Find where the given text appears and provide that cell's center as [X, Y] coordinate. 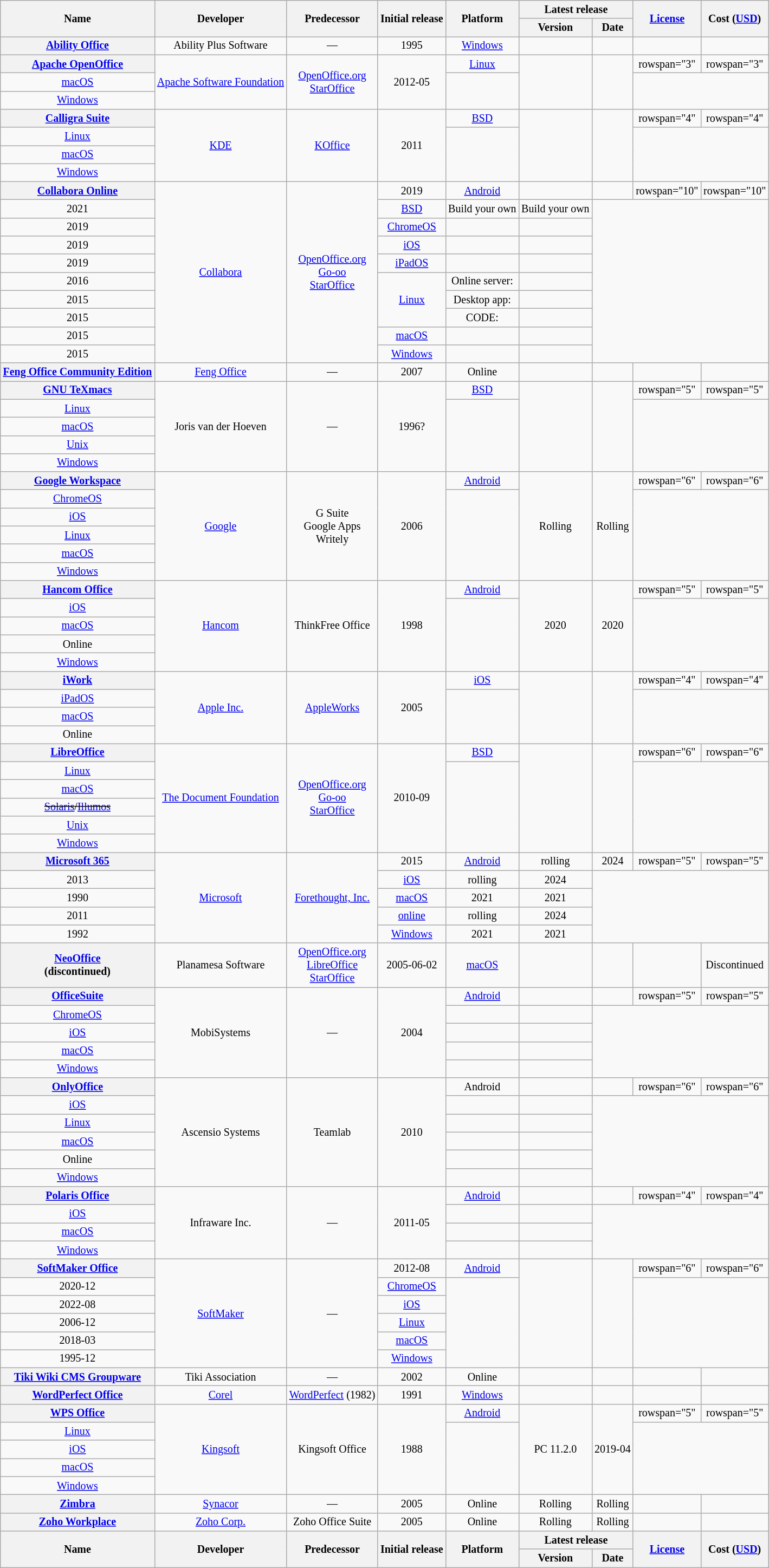
Feng Office [221, 372]
The Document Foundation [221, 798]
Microsoft 365 [77, 861]
Polaris Office [77, 1196]
Collabora [221, 273]
Tiki Wiki CMS Groupware [77, 1377]
Discontinued [735, 965]
SoftMaker Office [77, 1268]
2007 [412, 372]
1991 [412, 1395]
1998 [412, 626]
Planamesa Software [221, 965]
KOffice [332, 146]
OpenOffice.orgLibreOfficeStarOffice [332, 965]
Google Workspace [77, 481]
2002 [412, 1377]
Corel [221, 1395]
Kingsoft Office [332, 1449]
Ascensio Systems [221, 1132]
Google [221, 526]
GNU TeXmacs [77, 390]
2016 [77, 282]
OnlyOffice [77, 1086]
Zoho Corp. [221, 1522]
Hancom [221, 626]
OpenOffice.orgStarOffice [332, 82]
LibreOffice [77, 753]
2013 [77, 880]
2004 [412, 1032]
AppleWorks [332, 707]
Feng Office Community Edition [77, 372]
Hancom Office [77, 589]
2012-05 [412, 82]
Apache Software Foundation [221, 82]
Infraware Inc. [221, 1223]
2018-03 [77, 1341]
WordPerfect (1982) [332, 1395]
1988 [412, 1449]
Desktop app: [482, 300]
Calligra Suite [77, 118]
Apache OpenOffice [77, 64]
Apple Inc. [221, 707]
Online server: [482, 282]
Solaris/Illumos [77, 807]
2022-08 [77, 1304]
1996? [412, 427]
Zoho Workplace [77, 1522]
1995 [412, 45]
2019-04 [612, 1449]
2020-12 [77, 1286]
2012-08 [412, 1268]
PC 11.2.0 [555, 1449]
Forethought, Inc. [332, 898]
Kingsoft [221, 1449]
2005-06-02 [412, 965]
Synacor [221, 1504]
Ability Office [77, 45]
OfficeSuite [77, 997]
MobiSystems [221, 1032]
2010 [412, 1132]
online [412, 916]
2006 [412, 526]
KDE [221, 146]
1992 [77, 934]
SoftMaker [221, 1314]
Ability Plus Software [221, 45]
Tiki Association [221, 1377]
Collabora Online [77, 191]
iWork [77, 680]
Zimbra [77, 1504]
WPS Office [77, 1414]
WordPerfect Office [77, 1395]
1990 [77, 898]
Microsoft [221, 898]
2011-05 [412, 1223]
CODE: [482, 317]
1995-12 [77, 1358]
Zoho Office Suite [332, 1522]
Joris van der Hoeven [221, 427]
2010-09 [412, 798]
2006-12 [77, 1323]
G Suite Google Apps Writely [332, 526]
Teamlab [332, 1132]
ThinkFree Office [332, 626]
NeoOffice (discontinued) [77, 965]
